Search for the cell housing the specified text and yield its (X, Y) center coordinate. 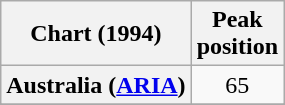
Peakposition (237, 34)
65 (237, 85)
Australia (ARIA) (96, 85)
Chart (1994) (96, 34)
